From the cell containing the given text, extract its center point as (X, Y) coordinate. 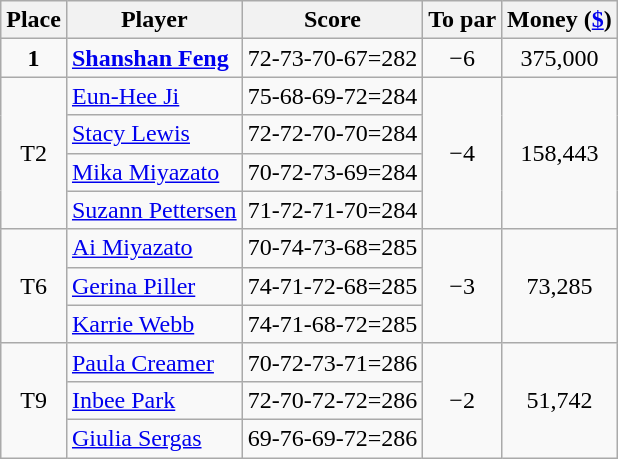
T2 (34, 153)
1 (34, 58)
Giulia Sergas (154, 438)
Gerina Piller (154, 286)
−3 (462, 286)
70-72-73-71=286 (332, 362)
72-70-72-72=286 (332, 400)
Score (332, 20)
Karrie Webb (154, 324)
Player (154, 20)
Inbee Park (154, 400)
70-72-73-69=284 (332, 172)
Eun-Hee Ji (154, 96)
158,443 (560, 153)
Stacy Lewis (154, 134)
Ai Miyazato (154, 248)
Shanshan Feng (154, 58)
71-72-71-70=284 (332, 210)
Suzann Pettersen (154, 210)
72-73-70-67=282 (332, 58)
Place (34, 20)
51,742 (560, 400)
72-72-70-70=284 (332, 134)
Mika Miyazato (154, 172)
70-74-73-68=285 (332, 248)
To par (462, 20)
−6 (462, 58)
T6 (34, 286)
69-76-69-72=286 (332, 438)
−4 (462, 153)
74-71-68-72=285 (332, 324)
Money ($) (560, 20)
75-68-69-72=284 (332, 96)
−2 (462, 400)
73,285 (560, 286)
375,000 (560, 58)
74-71-72-68=285 (332, 286)
Paula Creamer (154, 362)
T9 (34, 400)
